Extract the (x, y) coordinate from the center of the cell holding the provided text.  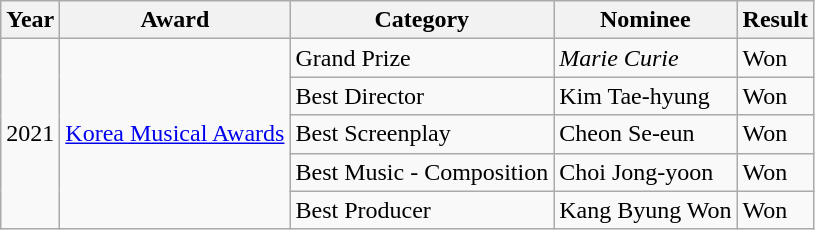
Cheon Se-eun (646, 134)
Kim Tae-hyung (646, 96)
Nominee (646, 20)
Marie Curie (646, 58)
Kang Byung Won (646, 210)
Best Producer (422, 210)
Best Screenplay (422, 134)
2021 (30, 134)
Best Director (422, 96)
Year (30, 20)
Award (175, 20)
Category (422, 20)
Choi Jong-yoon (646, 172)
Grand Prize (422, 58)
Best Music - Composition (422, 172)
Result (775, 20)
Korea Musical Awards (175, 134)
